Return the (X, Y) coordinate for the center point of the cell that contains the specified text.  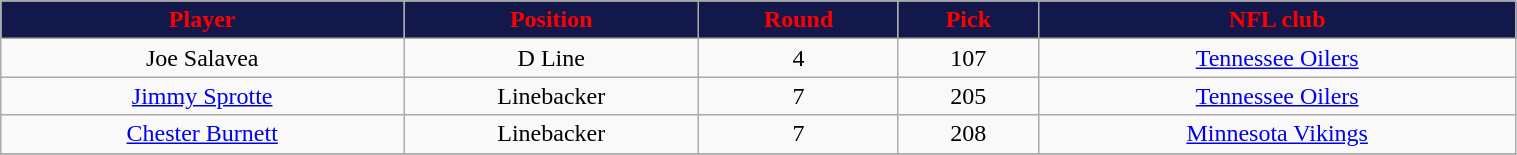
Jimmy Sprotte (202, 96)
205 (968, 96)
NFL club (1277, 20)
Player (202, 20)
107 (968, 58)
Chester Burnett (202, 134)
4 (799, 58)
208 (968, 134)
Pick (968, 20)
Position (552, 20)
D Line (552, 58)
Minnesota Vikings (1277, 134)
Round (799, 20)
Joe Salavea (202, 58)
